Pinpoint the cell where the given text exists, returning its (x, y) midpoint coordinate. 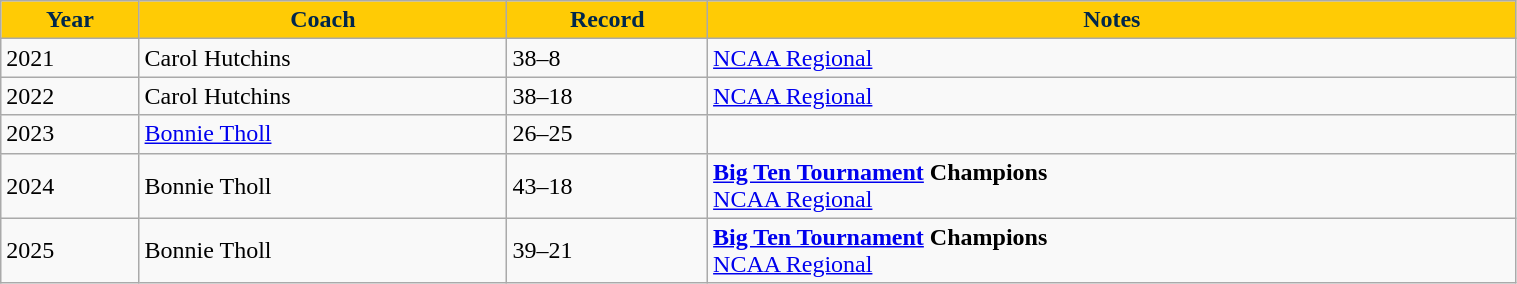
26–25 (608, 134)
Coach (323, 20)
38–8 (608, 58)
2025 (70, 250)
2022 (70, 96)
Notes (1112, 20)
43–18 (608, 186)
2021 (70, 58)
Record (608, 20)
38–18 (608, 96)
39–21 (608, 250)
2024 (70, 186)
2023 (70, 134)
Year (70, 20)
